Return the (X, Y) coordinate for the center point of the cell that contains the specified text.  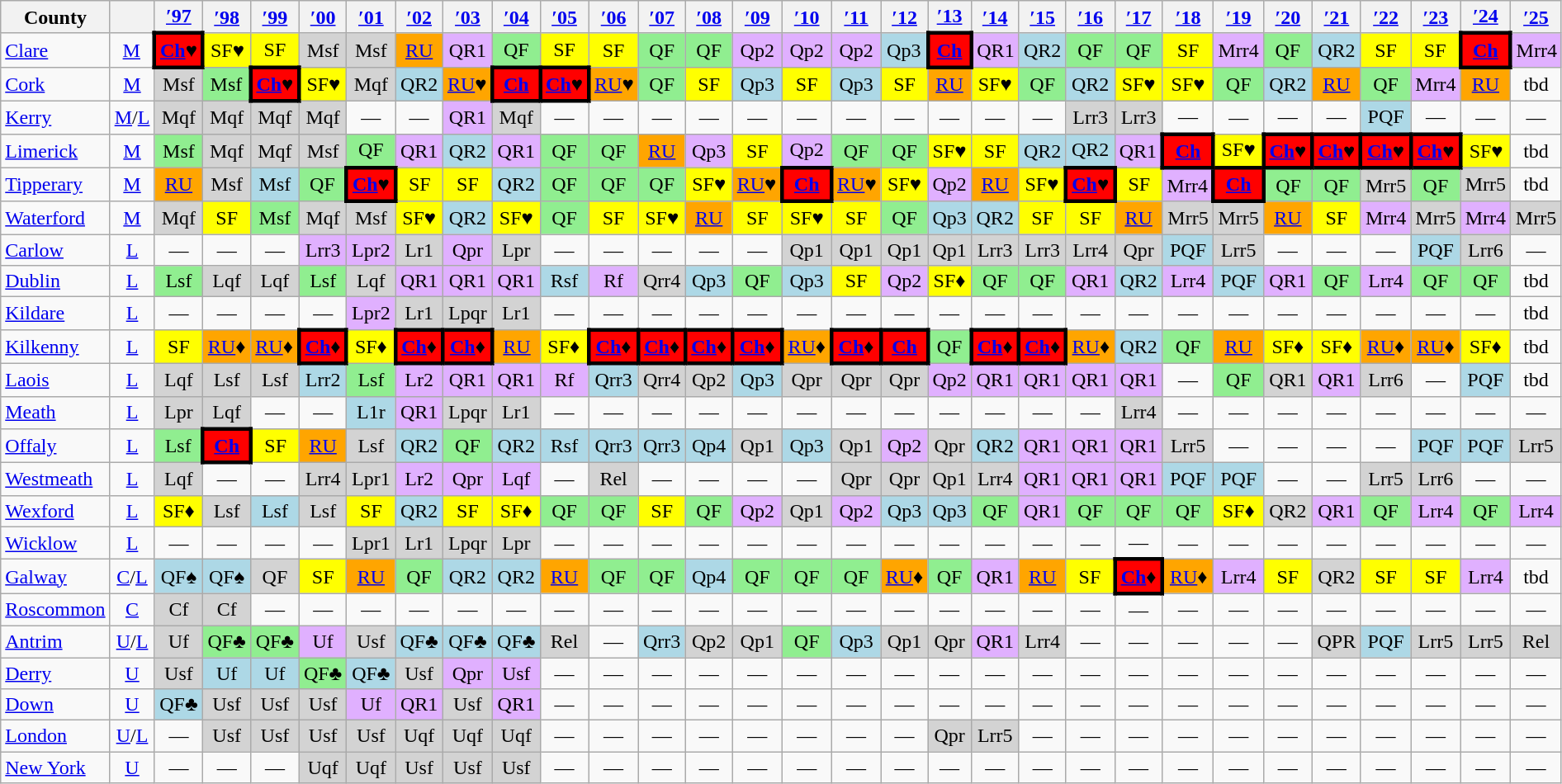
′16 (1090, 17)
Tipperary (55, 185)
Meath (55, 413)
′98 (226, 17)
′00 (322, 17)
Clare (55, 50)
New York (55, 767)
M/L (132, 117)
Galway (55, 576)
′24 (1485, 17)
Derry (55, 673)
′06 (613, 17)
Limerick (55, 150)
Laois (55, 380)
′05 (565, 17)
Down (55, 705)
′01 (372, 17)
′99 (274, 17)
′22 (1385, 17)
C (132, 610)
′10 (807, 17)
London (55, 736)
Lrr2 (322, 380)
′13 (949, 17)
′97 (178, 17)
Dublin (55, 281)
′08 (708, 17)
Cork (55, 84)
′18 (1188, 17)
C/L (132, 576)
′15 (1042, 17)
Kilkenny (55, 347)
′23 (1436, 17)
′20 (1288, 17)
Kildare (55, 314)
QPR (1336, 641)
′02 (419, 17)
Wicklow (55, 543)
Wexford (55, 511)
L1r (372, 413)
Westmeath (55, 479)
Roscommon (55, 610)
Waterford (55, 218)
′09 (757, 17)
Carlow (55, 250)
Antrim (55, 641)
Kerry (55, 117)
County (55, 17)
′21 (1336, 17)
′04 (517, 17)
′11 (856, 17)
′03 (467, 17)
′19 (1238, 17)
′25 (1536, 17)
′07 (662, 17)
′14 (995, 17)
Offaly (55, 446)
′17 (1138, 17)
′12 (905, 17)
